Pinpoint the cell where the given text exists, returning its [x, y] midpoint coordinate. 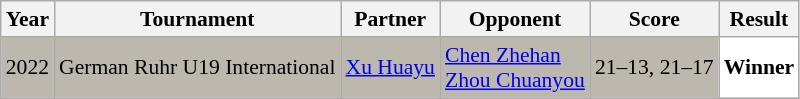
Tournament [197, 19]
21–13, 21–17 [654, 68]
Winner [760, 68]
Year [28, 19]
Partner [390, 19]
Xu Huayu [390, 68]
Chen Zhehan Zhou Chuanyou [515, 68]
Result [760, 19]
German Ruhr U19 International [197, 68]
Score [654, 19]
2022 [28, 68]
Opponent [515, 19]
